Locate the cell with the specified text and output its (X, Y) center coordinate. 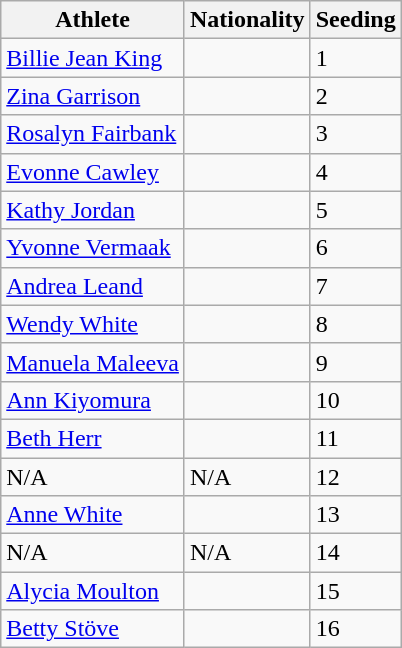
1 (356, 58)
Ann Kiyomura (93, 400)
Wendy White (93, 324)
Alycia Moulton (93, 591)
3 (356, 134)
8 (356, 324)
Evonne Cawley (93, 172)
2 (356, 96)
7 (356, 286)
10 (356, 400)
Nationality (247, 20)
13 (356, 515)
Zina Garrison (93, 96)
6 (356, 248)
Billie Jean King (93, 58)
4 (356, 172)
5 (356, 210)
14 (356, 553)
Anne White (93, 515)
Athlete (93, 20)
Beth Herr (93, 438)
16 (356, 629)
Kathy Jordan (93, 210)
11 (356, 438)
Seeding (356, 20)
Yvonne Vermaak (93, 248)
15 (356, 591)
Betty Stöve (93, 629)
Manuela Maleeva (93, 362)
Rosalyn Fairbank (93, 134)
9 (356, 362)
Andrea Leand (93, 286)
12 (356, 477)
